Return (x, y) of the center of cell containing provided text 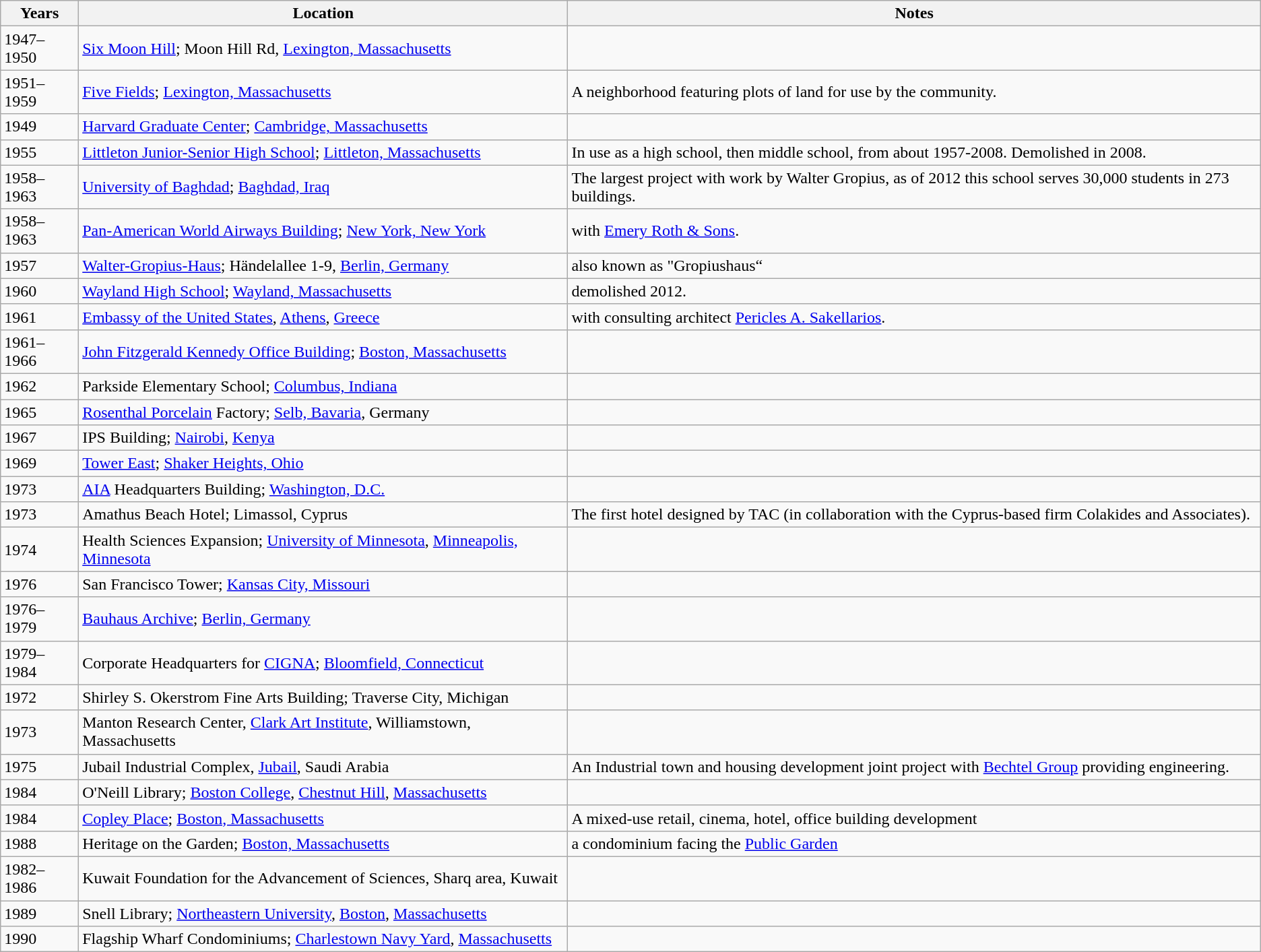
1965 (40, 412)
1976 (40, 584)
Shirley S. Okerstrom Fine Arts Building; Traverse City, Michigan (323, 697)
Embassy of the United States, Athens, Greece (323, 317)
O'Neill Library; Boston College, Chestnut Hill, Massachusetts (323, 792)
1979–1984 (40, 663)
Health Sciences Expansion; University of Minnesota, Minneapolis, Minnesota (323, 550)
1961 (40, 317)
Parkside Elementary School; Columbus, Indiana (323, 386)
Years (40, 13)
Littleton Junior-Senior High School; Littleton, Massachusetts (323, 152)
1975 (40, 767)
a condominium facing the Public Garden (914, 844)
An Industrial town and housing development joint project with Bechtel Group providing engineering. (914, 767)
The first hotel designed by TAC (in collaboration with the Cyprus-based firm Colakides and Associates). (914, 515)
Kuwait Foundation for the Advancement of Sciences, Sharq area, Kuwait (323, 879)
1957 (40, 265)
IPS Building; Nairobi, Kenya (323, 438)
1962 (40, 386)
Location (323, 13)
San Francisco Tower; Kansas City, Missouri (323, 584)
Five Fields; Lexington, Massachusetts (323, 92)
A mixed-use retail, cinema, hotel, office building development (914, 818)
Heritage on the Garden; Boston, Massachusetts (323, 844)
Six Moon Hill; Moon Hill Rd, Lexington, Massachusetts (323, 49)
John Fitzgerald Kennedy Office Building; Boston, Massachusetts (323, 352)
Bauhaus Archive; Berlin, Germany (323, 618)
Amathus Beach Hotel; Limassol, Cyprus (323, 515)
In use as a high school, then middle school, from about 1957-2008. Demolished in 2008. (914, 152)
Manton Research Center, Clark Art Institute, Williamstown, Massachusetts (323, 732)
1976–1979 (40, 618)
1988 (40, 844)
Tower East; Shaker Heights, Ohio (323, 464)
Copley Place; Boston, Massachusetts (323, 818)
Rosenthal Porcelain Factory; Selb, Bavaria, Germany (323, 412)
1951–1959 (40, 92)
1969 (40, 464)
Snell Library; Northeastern University, Boston, Massachusetts (323, 913)
1947–1950 (40, 49)
1974 (40, 550)
Notes (914, 13)
with consulting architect Pericles A. Sakellarios. (914, 317)
1990 (40, 939)
Wayland High School; Wayland, Massachusetts (323, 291)
1949 (40, 127)
1955 (40, 152)
1961–1966 (40, 352)
AIA Headquarters Building; Washington, D.C. (323, 489)
1972 (40, 697)
Pan-American World Airways Building; New York, New York (323, 230)
Walter-Gropius-Haus; Händelallee 1-9, Berlin, Germany (323, 265)
1989 (40, 913)
The largest project with work by Walter Gropius, as of 2012 this school serves 30,000 students in 273 buildings. (914, 187)
1982–1986 (40, 879)
University of Baghdad; Baghdad, Iraq (323, 187)
A neighborhood featuring plots of land for use by the community. (914, 92)
Corporate Headquarters for CIGNA; Bloomfield, Connecticut (323, 663)
Flagship Wharf Condominiums; Charlestown Navy Yard, Massachusetts (323, 939)
1960 (40, 291)
with Emery Roth & Sons. (914, 230)
1967 (40, 438)
also known as "Gropiushaus“ (914, 265)
demolished 2012. (914, 291)
Harvard Graduate Center; Cambridge, Massachusetts (323, 127)
Jubail Industrial Complex, Jubail, Saudi Arabia (323, 767)
